Capture the cell that displays the provided text and extract its [x, y] central coordinate. 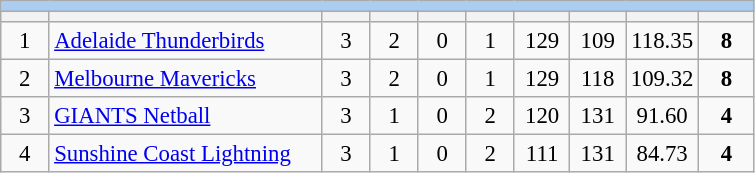
118.35 [662, 41]
84.73 [662, 154]
120 [542, 116]
118 [598, 79]
111 [542, 154]
109 [598, 41]
109.32 [662, 79]
91.60 [662, 116]
Melbourne Mavericks [186, 79]
Sunshine Coast Lightning [186, 154]
GIANTS Netball [186, 116]
Adelaide Thunderbirds [186, 41]
